Find where the given text appears and provide that cell's center as (X, Y) coordinate. 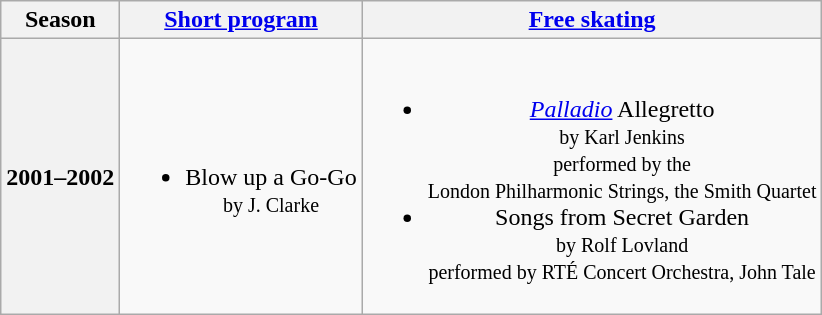
2001–2002 (60, 176)
Blow up a Go-Go by J. Clarke (241, 176)
Free skating (592, 20)
Season (60, 20)
Short program (241, 20)
